Search for the cell housing the specified text and yield its [x, y] center coordinate. 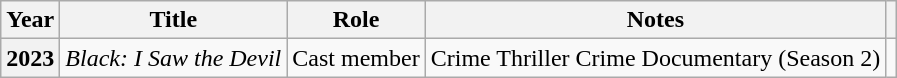
2023 [30, 58]
Title [174, 20]
Cast member [356, 58]
Notes [655, 20]
Crime Thriller Crime Documentary (Season 2) [655, 58]
Black: I Saw the Devil [174, 58]
Role [356, 20]
Year [30, 20]
